Output the [x, y] coordinate of the center of the cell containing the given text.  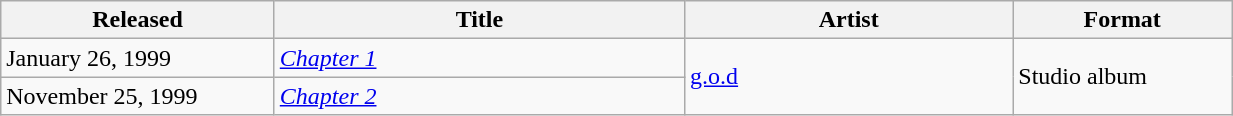
November 25, 1999 [138, 96]
Format [1122, 20]
g.o.d [849, 77]
Chapter 2 [479, 96]
Artist [849, 20]
Title [479, 20]
Studio album [1122, 77]
Released [138, 20]
Chapter 1 [479, 58]
January 26, 1999 [138, 58]
